Return (x, y) of the center of cell containing provided text 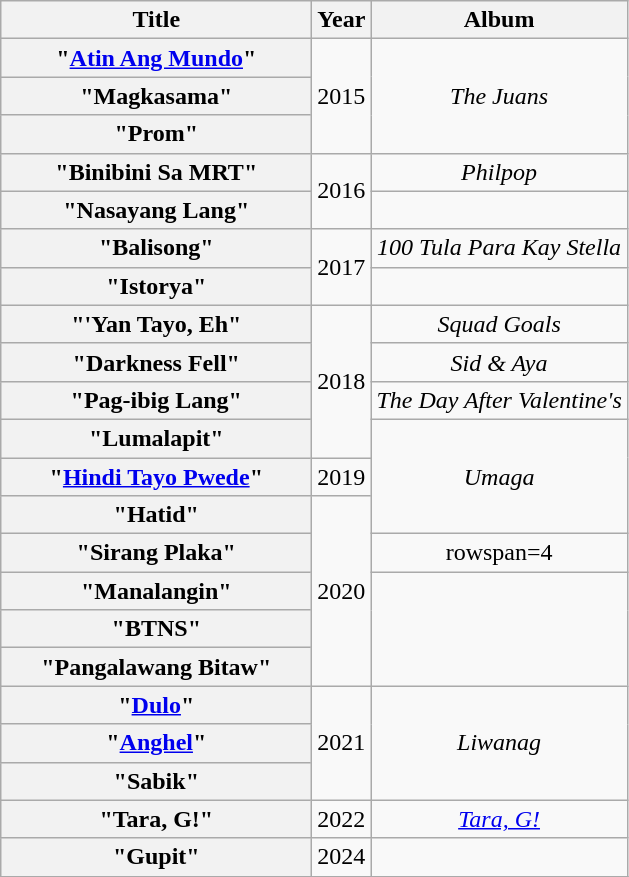
2021 (342, 743)
Title (156, 20)
"Lumalapit" (156, 438)
"Pag-ibig Lang" (156, 400)
The Day After Valentine's (499, 400)
Squad Goals (499, 324)
Umaga (499, 476)
Year (342, 20)
Album (499, 20)
2015 (342, 96)
"Sirang Plaka" (156, 553)
2019 (342, 477)
"Hatid" (156, 515)
2018 (342, 381)
"Manalangin" (156, 591)
Sid & Aya (499, 362)
Philpop (499, 172)
"Balisong" (156, 248)
2024 (342, 857)
"Prom" (156, 134)
"Hindi Tayo Pwede" (156, 477)
"Anghel" (156, 743)
2017 (342, 267)
Liwanag (499, 743)
"Atin Ang Mundo" (156, 58)
The Juans (499, 96)
2020 (342, 591)
2022 (342, 819)
"Magkasama" (156, 96)
"Istorya" (156, 286)
"Nasayang Lang" (156, 210)
"Sabik" (156, 781)
Tara, G! (499, 819)
rowspan=4 (499, 553)
100 Tula Para Kay Stella (499, 248)
"Binibini Sa MRT" (156, 172)
"Pangalawang Bitaw" (156, 667)
"Tara, G!" (156, 819)
"'Yan Tayo, Eh" (156, 324)
2016 (342, 191)
"BTNS" (156, 629)
"Gupit" (156, 857)
"Dulo" (156, 705)
"Darkness Fell" (156, 362)
